Locate the cell with the specified text and output its [x, y] center coordinate. 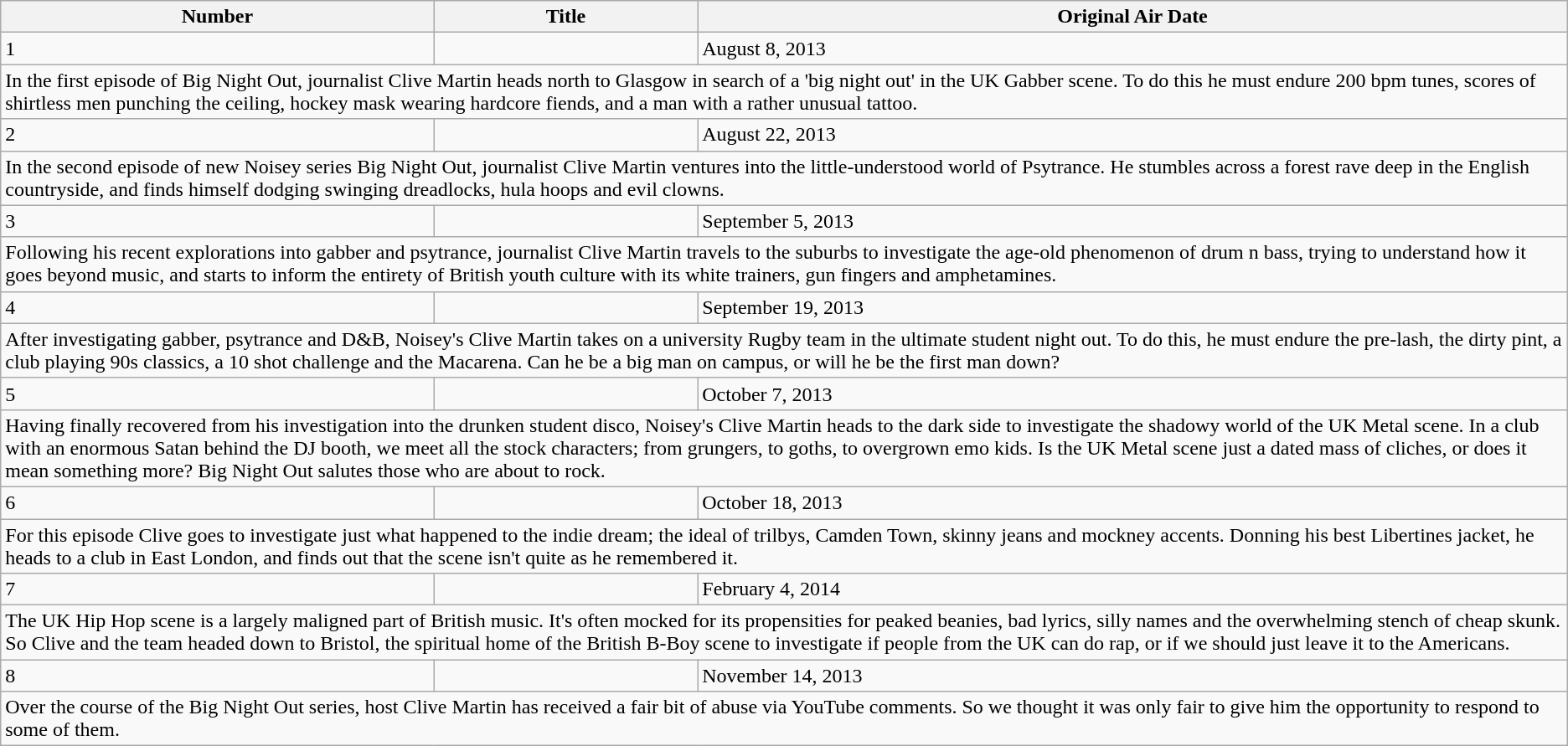
6 [218, 502]
September 5, 2013 [1132, 221]
2 [218, 135]
4 [218, 307]
8 [218, 676]
Title [566, 17]
November 14, 2013 [1132, 676]
October 18, 2013 [1132, 502]
Number [218, 17]
7 [218, 589]
October 7, 2013 [1132, 394]
Original Air Date [1132, 17]
August 22, 2013 [1132, 135]
3 [218, 221]
September 19, 2013 [1132, 307]
August 8, 2013 [1132, 49]
1 [218, 49]
February 4, 2014 [1132, 589]
5 [218, 394]
